Determine the [X, Y] coordinate at the center of the cell enclosing the given text.  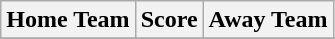
Home Team [68, 20]
Score [169, 20]
Away Team [268, 20]
